Determine the (x, y) coordinate at the center of the cell enclosing the given text.  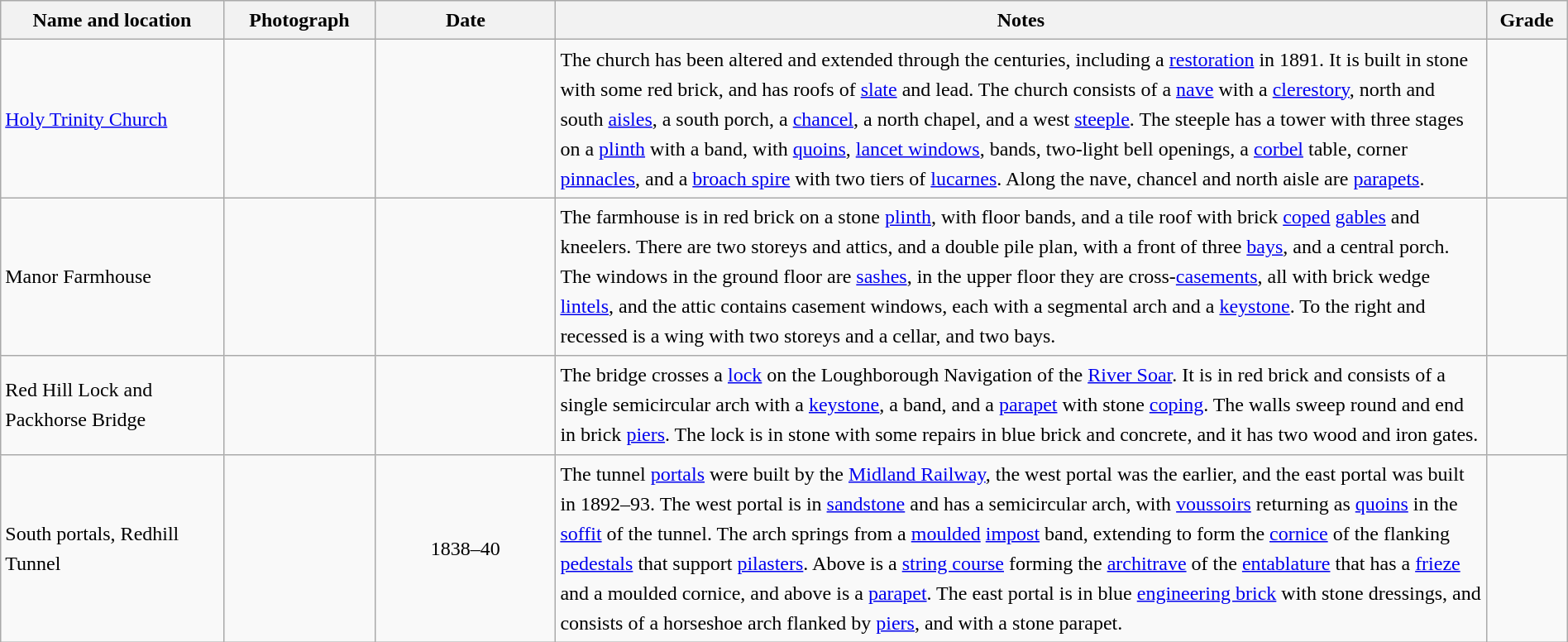
1838–40 (466, 548)
Name and location (112, 20)
Notes (1021, 20)
Date (466, 20)
Red Hill Lock and Packhorse Bridge (112, 405)
Holy Trinity Church (112, 119)
South portals, Redhill Tunnel (112, 548)
Grade (1527, 20)
Photograph (299, 20)
Manor Farmhouse (112, 276)
